Provide the [X, Y] coordinate of the cell's center where the given text is located.  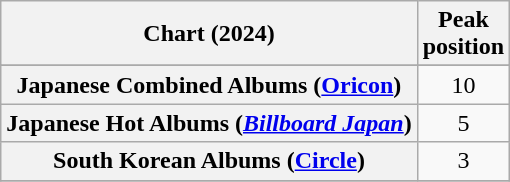
5 [463, 123]
Chart (2024) [209, 34]
Peakposition [463, 34]
South Korean Albums (Circle) [209, 161]
Japanese Hot Albums (Billboard Japan) [209, 123]
Japanese Combined Albums (Oricon) [209, 85]
3 [463, 161]
10 [463, 85]
